For the text-containing cell, return its midpoint in (X, Y) coordinate format. 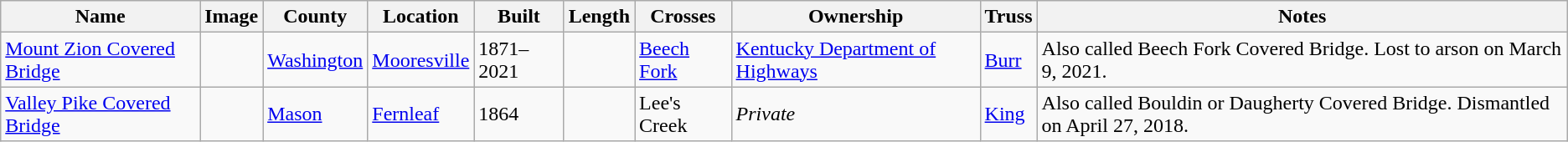
Valley Pike Covered Bridge (101, 114)
Built (519, 17)
Mount Zion Covered Bridge (101, 60)
Mason (315, 114)
Length (599, 17)
King (1008, 114)
Lee's Creek (683, 114)
Ownership (856, 17)
Washington (315, 60)
1871–2021 (519, 60)
County (315, 17)
Burr (1008, 60)
Beech Fork (683, 60)
Mooresville (420, 60)
Kentucky Department of Highways (856, 60)
Notes (1302, 17)
1864 (519, 114)
Private (856, 114)
Name (101, 17)
Fernleaf (420, 114)
Also called Bouldin or Daugherty Covered Bridge. Dismantled on April 27, 2018. (1302, 114)
Also called Beech Fork Covered Bridge. Lost to arson on March 9, 2021. (1302, 60)
Image (231, 17)
Crosses (683, 17)
Truss (1008, 17)
Location (420, 17)
